Output the [x, y] coordinate of the center of the cell containing the given text.  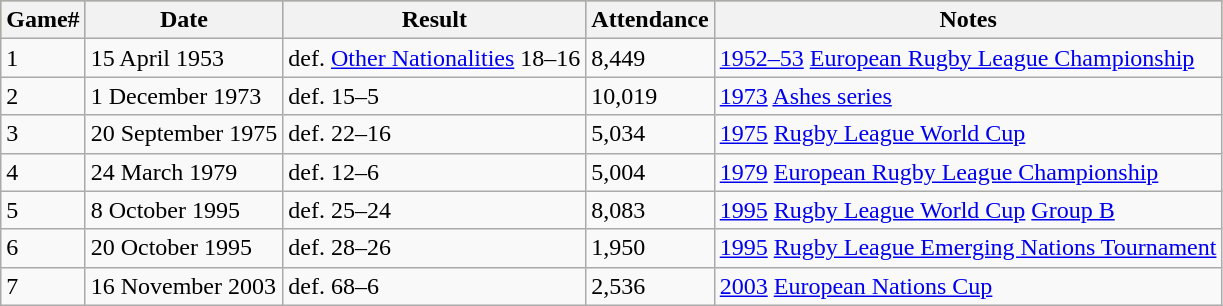
8,449 [650, 58]
6 [43, 248]
Game# [43, 20]
10,019 [650, 96]
def. 22–16 [434, 134]
def. 25–24 [434, 210]
1,950 [650, 248]
def. 15–5 [434, 96]
Attendance [650, 20]
def. 68–6 [434, 286]
7 [43, 286]
Result [434, 20]
8,083 [650, 210]
1995 Rugby League World Cup Group B [968, 210]
4 [43, 172]
5,004 [650, 172]
24 March 1979 [184, 172]
Notes [968, 20]
5,034 [650, 134]
2,536 [650, 286]
5 [43, 210]
8 October 1995 [184, 210]
16 November 2003 [184, 286]
20 September 1975 [184, 134]
3 [43, 134]
Date [184, 20]
1 December 1973 [184, 96]
def. Other Nationalities 18–16 [434, 58]
1973 Ashes series [968, 96]
2 [43, 96]
def. 12–6 [434, 172]
1 [43, 58]
20 October 1995 [184, 248]
1952–53 European Rugby League Championship [968, 58]
15 April 1953 [184, 58]
1995 Rugby League Emerging Nations Tournament [968, 248]
1979 European Rugby League Championship [968, 172]
def. 28–26 [434, 248]
2003 European Nations Cup [968, 286]
1975 Rugby League World Cup [968, 134]
